Provide the [X, Y] coordinate of the cell's center where the given text is located.  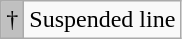
Suspended line [102, 20]
† [12, 20]
